Return the (x, y) coordinate for the center point of the cell that contains the specified text.  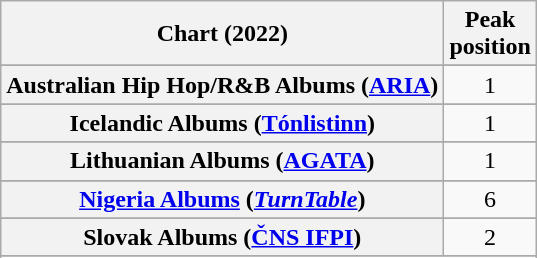
Icelandic Albums (Tónlistinn) (222, 123)
Australian Hip Hop/R&B Albums (ARIA) (222, 85)
6 (490, 199)
Slovak Albums (ČNS IFPI) (222, 237)
Peakposition (490, 34)
2 (490, 237)
Chart (2022) (222, 34)
Lithuanian Albums (AGATA) (222, 161)
Nigeria Albums (TurnTable) (222, 199)
